Locate the cell with the specified text and output its (x, y) center coordinate. 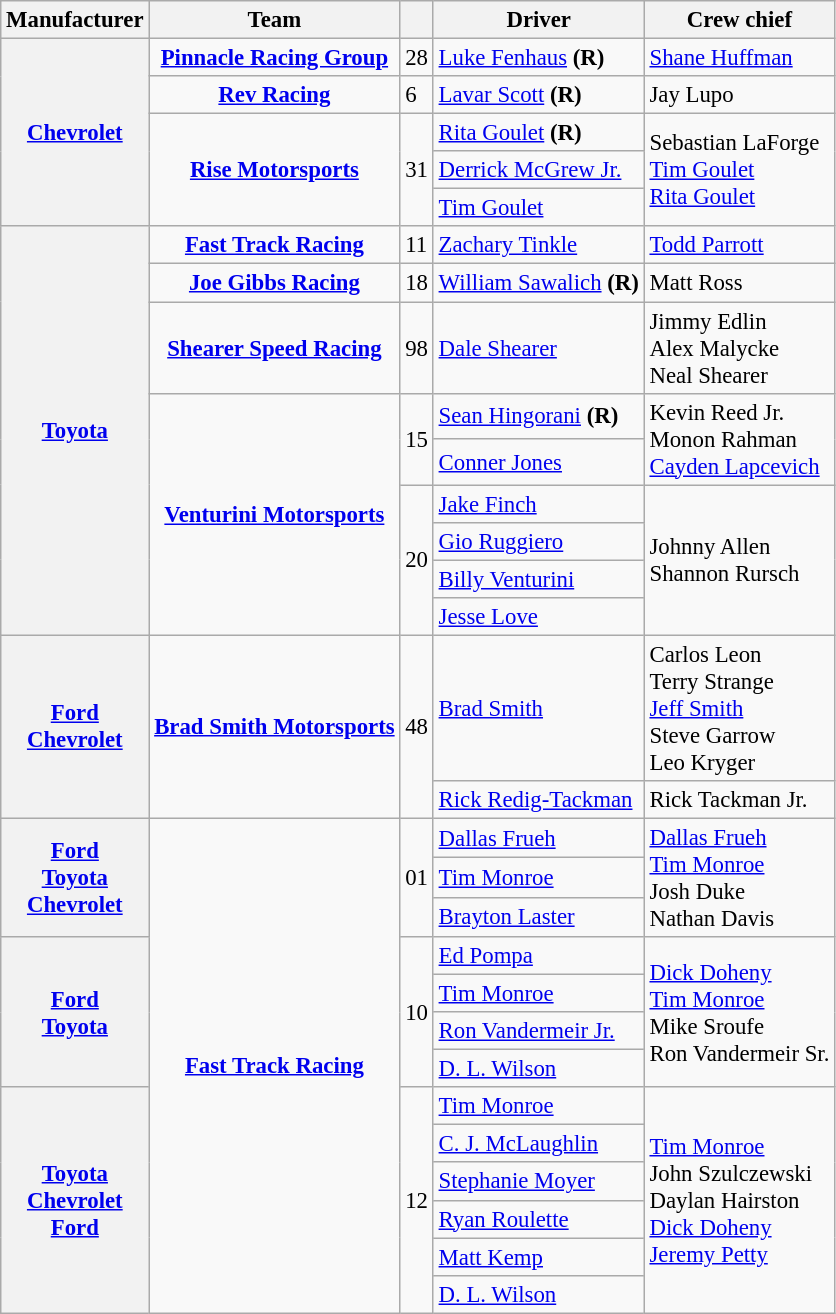
Todd Parrott (740, 245)
Brayton Laster (538, 917)
Matt Kemp (538, 1257)
15 (416, 439)
6 (416, 95)
20 (416, 560)
Ron Vandermeir Jr. (538, 1031)
Rita Goulet (R) (538, 133)
Toyota Chevrolet Ford (75, 1200)
Dallas Frueh (538, 838)
Jimmy Edlin Alex Malycke Neal Shearer (740, 348)
Ryan Roulette (538, 1219)
Tim Monroe John Szulczewski Daylan Hairston Dick Doheny Jeremy Petty (740, 1200)
10 (416, 1012)
Jay Lupo (740, 95)
Crew chief (740, 20)
Dale Shearer (538, 348)
Dick Doheny Tim Monroe Mike Sroufe Ron Vandermeir Sr. (740, 1012)
Dallas Frueh Tim Monroe Josh Duke Nathan Davis (740, 878)
Jesse Love (538, 617)
William Sawalich (R) (538, 283)
Stephanie Moyer (538, 1182)
48 (416, 726)
Sebastian LaForge Tim Goulet Rita Goulet (740, 170)
Rick Redig-Tackman (538, 800)
Rise Motorsports (274, 170)
12 (416, 1200)
Sean Hingorani (R) (538, 416)
28 (416, 58)
Matt Ross (740, 283)
Billy Venturini (538, 579)
C. J. McLaughlin (538, 1144)
Ford Toyota Chevrolet (75, 878)
Shane Huffman (740, 58)
11 (416, 245)
Ford Chevrolet (75, 726)
Carlos Leon Terry Strange Jeff Smith Steve Garrow Leo Kryger (740, 708)
Kevin Reed Jr. Monon Rahman Cayden Lapcevich (740, 439)
Gio Ruggiero (538, 541)
98 (416, 348)
Brad Smith (538, 708)
Shearer Speed Racing (274, 348)
Conner Jones (538, 462)
Driver (538, 20)
Brad Smith Motorsports (274, 726)
Pinnacle Racing Group (274, 58)
Ford Toyota (75, 1012)
Rev Racing (274, 95)
Rick Tackman Jr. (740, 800)
Johnny Allen Shannon Rursch (740, 560)
Luke Fenhaus (R) (538, 58)
Manufacturer (75, 20)
Lavar Scott (R) (538, 95)
18 (416, 283)
Derrick McGrew Jr. (538, 170)
Team (274, 20)
Chevrolet (75, 133)
Jake Finch (538, 504)
31 (416, 170)
Tim Goulet (538, 208)
Ed Pompa (538, 956)
Venturini Motorsports (274, 514)
01 (416, 878)
Toyota (75, 430)
Zachary Tinkle (538, 245)
Joe Gibbs Racing (274, 283)
